Return (x, y) of the center of cell containing provided text 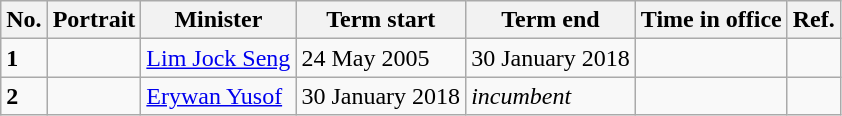
incumbent (551, 96)
Term end (551, 20)
Term start (381, 20)
2 (24, 96)
Portrait (94, 20)
Lim Jock Seng (218, 58)
No. (24, 20)
Erywan Yusof (218, 96)
24 May 2005 (381, 58)
1 (24, 58)
Ref. (814, 20)
Minister (218, 20)
Time in office (711, 20)
